Locate the cell with the specified text and output its [X, Y] center coordinate. 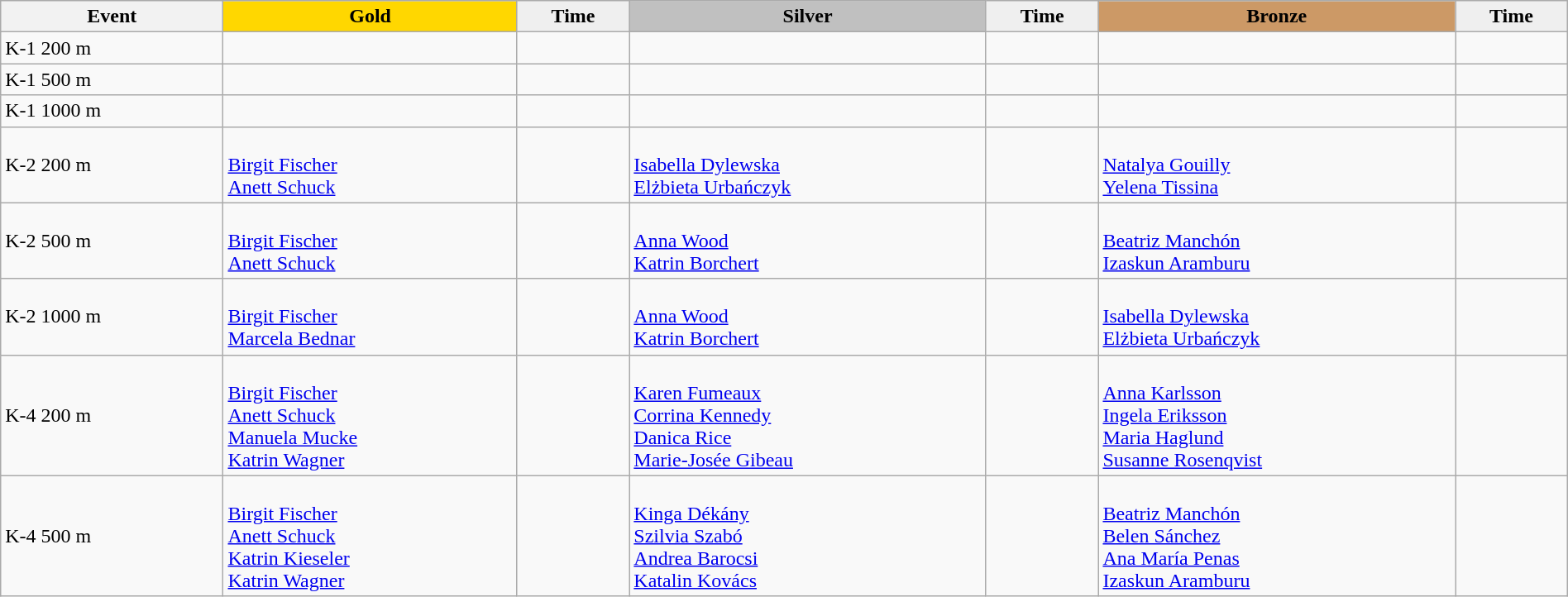
K-4 500 m [112, 536]
Beatriz ManchónIzaskun Aramburu [1277, 241]
Birgit FischerAnett SchuckManuela MuckeKatrin Wagner [370, 415]
Anna KarlssonIngela ErikssonMaria HaglundSusanne Rosenqvist [1277, 415]
Bronze [1277, 17]
Birgit FischerAnett SchuckKatrin KieselerKatrin Wagner [370, 536]
Silver [808, 17]
K-4 200 m [112, 415]
K-1 200 m [112, 48]
K-1 1000 m [112, 111]
K-2 200 m [112, 165]
K-1 500 m [112, 79]
Karen FumeauxCorrina KennedyDanica RiceMarie-Josée Gibeau [808, 415]
Event [112, 17]
Natalya GouillyYelena Tissina [1277, 165]
K-2 1000 m [112, 317]
K-2 500 m [112, 241]
Beatriz ManchónBelen SánchezAna María PenasIzaskun Aramburu [1277, 536]
Gold [370, 17]
Birgit FischerMarcela Bednar [370, 317]
Kinga DékánySzilvia SzabóAndrea BarocsiKatalin Kovács [808, 536]
